Return (x, y) of the center of cell containing provided text 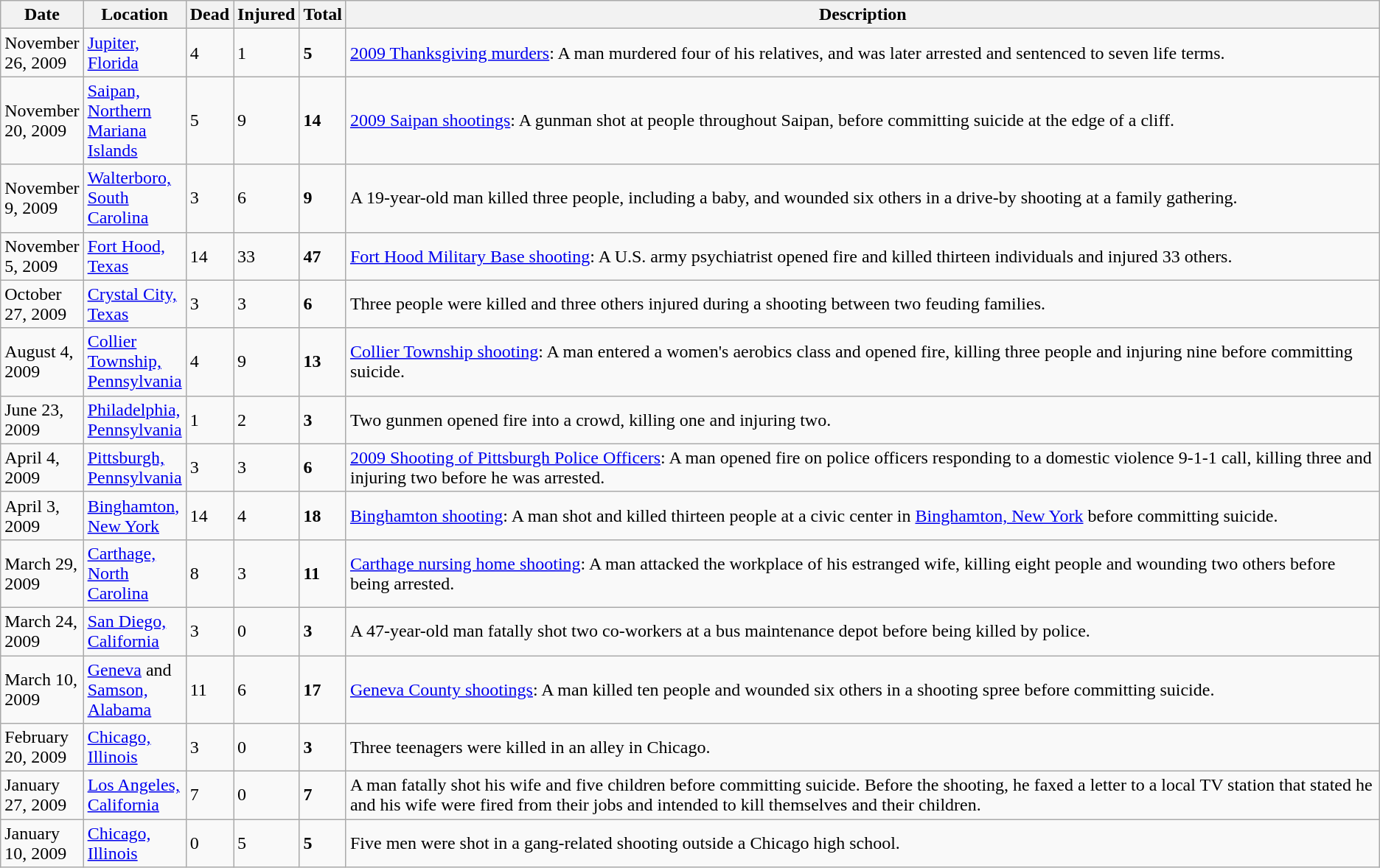
Collier Township, Pennsylvania (134, 362)
Walterboro, South Carolina (134, 198)
A 19-year-old man killed three people, including a baby, and wounded six others in a drive-by shooting at a family gathering. (862, 198)
Binghamton, New York (134, 516)
18 (323, 516)
November 9, 2009 (42, 198)
Philadelphia, Pennsylvania (134, 420)
January 10, 2009 (42, 843)
2009 Thanksgiving murders: A man murdered four of his relatives, and was later arrested and sentenced to seven life terms. (862, 53)
Dead (209, 15)
November 5, 2009 (42, 256)
Location (134, 15)
March 24, 2009 (42, 631)
November 26, 2009 (42, 53)
March 10, 2009 (42, 690)
June 23, 2009 (42, 420)
Los Angeles, California (134, 796)
April 4, 2009 (42, 467)
March 29, 2009 (42, 573)
A 47-year-old man fatally shot two co-workers at a bus maintenance depot before being killed by police. (862, 631)
Description (862, 15)
January 27, 2009 (42, 796)
Carthage, North Carolina (134, 573)
Fort Hood, Texas (134, 256)
Five men were shot in a gang-related shooting outside a Chicago high school. (862, 843)
2009 Saipan shootings: A gunman shot at people throughout Saipan, before committing suicide at the edge of a cliff. (862, 121)
Total (323, 15)
April 3, 2009 (42, 516)
August 4, 2009 (42, 362)
Fort Hood Military Base shooting: A U.S. army psychiatrist opened fire and killed thirteen individuals and injured 33 others. (862, 256)
Two gunmen opened fire into a crowd, killing one and injuring two. (862, 420)
Collier Township shooting: A man entered a women's aerobics class and opened fire, killing three people and injuring nine before committing suicide. (862, 362)
October 27, 2009 (42, 304)
17 (323, 690)
47 (323, 256)
Date (42, 15)
Injured (267, 15)
Pittsburgh, Pennsylvania (134, 467)
Three teenagers were killed in an alley in Chicago. (862, 747)
Three people were killed and three others injured during a shooting between two feuding families. (862, 304)
33 (267, 256)
Binghamton shooting: A man shot and killed thirteen people at a civic center in Binghamton, New York before committing suicide. (862, 516)
February 20, 2009 (42, 747)
Crystal City, Texas (134, 304)
San Diego, California (134, 631)
Geneva County shootings: A man killed ten people and wounded six others in a shooting spree before committing suicide. (862, 690)
13 (323, 362)
Geneva and Samson, Alabama (134, 690)
2 (267, 420)
Saipan, Northern Mariana Islands (134, 121)
Jupiter, Florida (134, 53)
November 20, 2009 (42, 121)
8 (209, 573)
